Search for the cell housing the specified text and yield its (x, y) center coordinate. 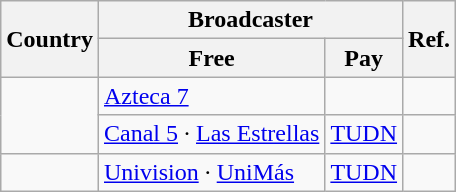
Canal 5 ∙ Las Estrellas (211, 134)
Free (211, 58)
Azteca 7 (211, 96)
Country (50, 39)
Univision ∙ UniMás (211, 172)
Ref. (430, 39)
Pay (364, 58)
Broadcaster (250, 20)
